Scan for the cell matching the given text and deliver its (X, Y) coordinate at center. 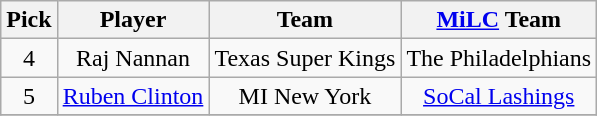
Texas Super Kings (305, 58)
MI New York (305, 96)
Raj Nannan (133, 58)
Ruben Clinton (133, 96)
Pick (29, 20)
4 (29, 58)
5 (29, 96)
The Philadelphians (499, 58)
Team (305, 20)
MiLC Team (499, 20)
Player (133, 20)
SoCal Lashings (499, 96)
